Identify which cell holds the provided text, then report its [x, y] central coordinate. 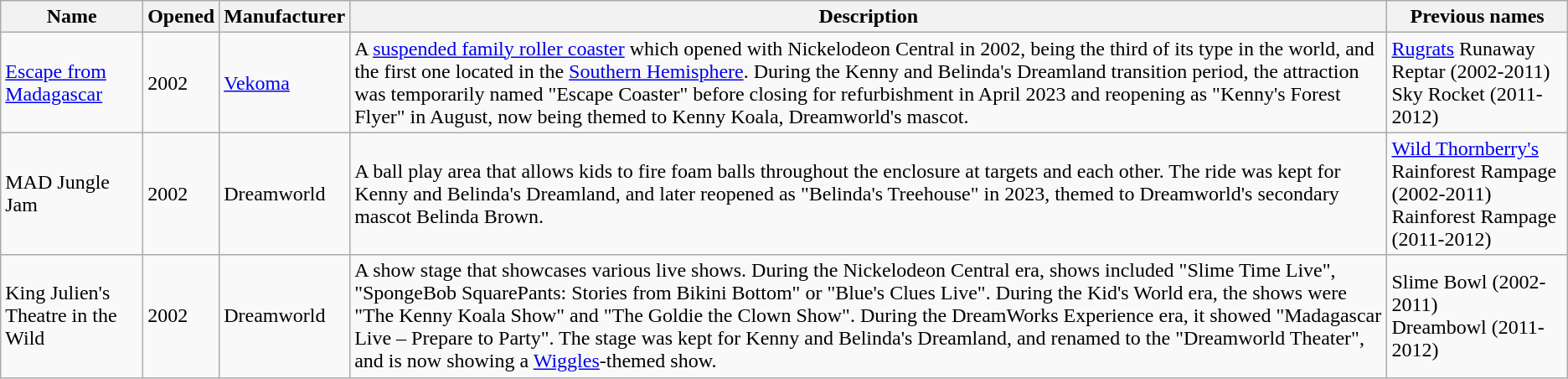
Name [72, 17]
Manufacturer [285, 17]
Wild Thornberry's Rainforest Rampage (2002-2011)Rainforest Rampage (2011-2012) [1478, 194]
MAD Jungle Jam [72, 194]
Rugrats Runaway Reptar (2002-2011)Sky Rocket (2011-2012) [1478, 82]
Escape from Madagascar [72, 82]
Previous names [1478, 17]
King Julien's Theatre in the Wild [72, 316]
Slime Bowl (2002-2011)Dreambowl (2011-2012) [1478, 316]
Vekoma [285, 82]
Description [869, 17]
Opened [181, 17]
